Determine the [X, Y] coordinate at the center of the cell enclosing the given text.  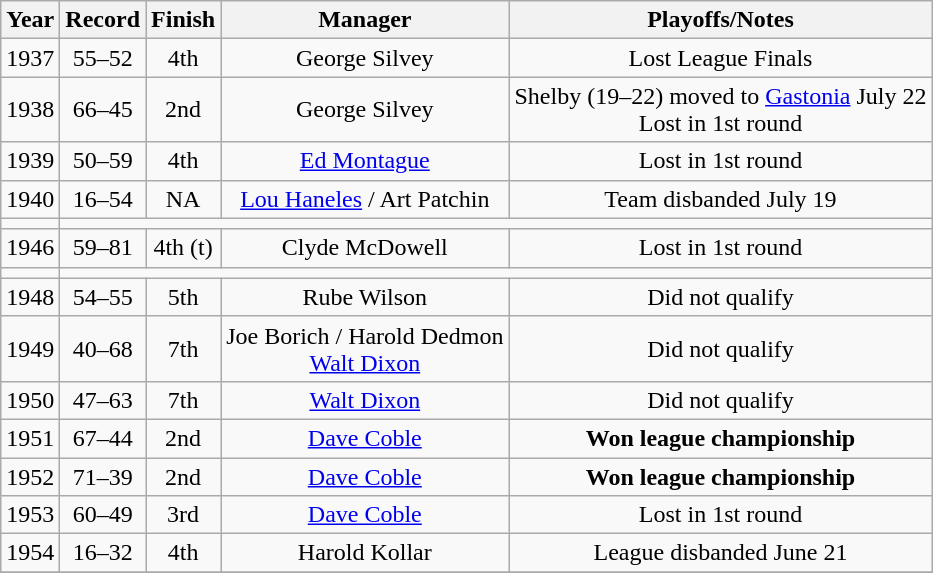
Lost League Finals [720, 58]
1952 [30, 477]
1953 [30, 515]
Ed Montague [365, 161]
1937 [30, 58]
4th (t) [184, 248]
Manager [365, 20]
1951 [30, 438]
Year [30, 20]
1950 [30, 400]
Clyde McDowell [365, 248]
55–52 [103, 58]
Team disbanded July 19 [720, 199]
1954 [30, 553]
Walt Dixon [365, 400]
16–54 [103, 199]
5th [184, 297]
67–44 [103, 438]
54–55 [103, 297]
1940 [30, 199]
Harold Kollar [365, 553]
59–81 [103, 248]
47–63 [103, 400]
1949 [30, 348]
Lou Haneles / Art Patchin [365, 199]
League disbanded June 21 [720, 553]
66–45 [103, 110]
Joe Borich / Harold Dedmon Walt Dixon [365, 348]
71–39 [103, 477]
50–59 [103, 161]
1946 [30, 248]
1948 [30, 297]
Finish [184, 20]
3rd [184, 515]
40–68 [103, 348]
16–32 [103, 553]
1939 [30, 161]
Shelby (19–22) moved to Gastonia July 22Lost in 1st round [720, 110]
Record [103, 20]
1938 [30, 110]
NA [184, 199]
Playoffs/Notes [720, 20]
Rube Wilson [365, 297]
60–49 [103, 515]
